Detect which cell encompasses the target text, then output its [X, Y] center coordinate. 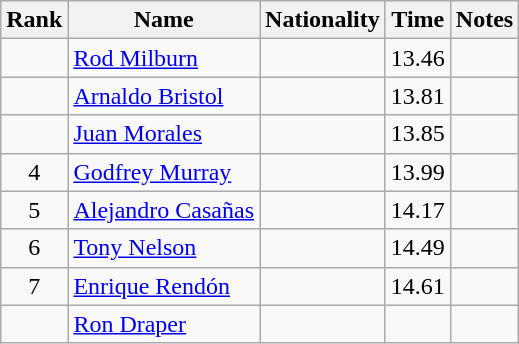
Tony Nelson [164, 248]
6 [34, 248]
13.81 [418, 96]
Ron Draper [164, 324]
Godfrey Murray [164, 172]
Name [164, 20]
Enrique Rendón [164, 286]
14.17 [418, 210]
Rank [34, 20]
Notes [484, 20]
Arnaldo Bristol [164, 96]
13.46 [418, 58]
5 [34, 210]
14.49 [418, 248]
4 [34, 172]
13.85 [418, 134]
13.99 [418, 172]
Nationality [323, 20]
Rod Milburn [164, 58]
7 [34, 286]
Alejandro Casañas [164, 210]
Time [418, 20]
14.61 [418, 286]
Juan Morales [164, 134]
